Capture the cell that displays the provided text and extract its [x, y] central coordinate. 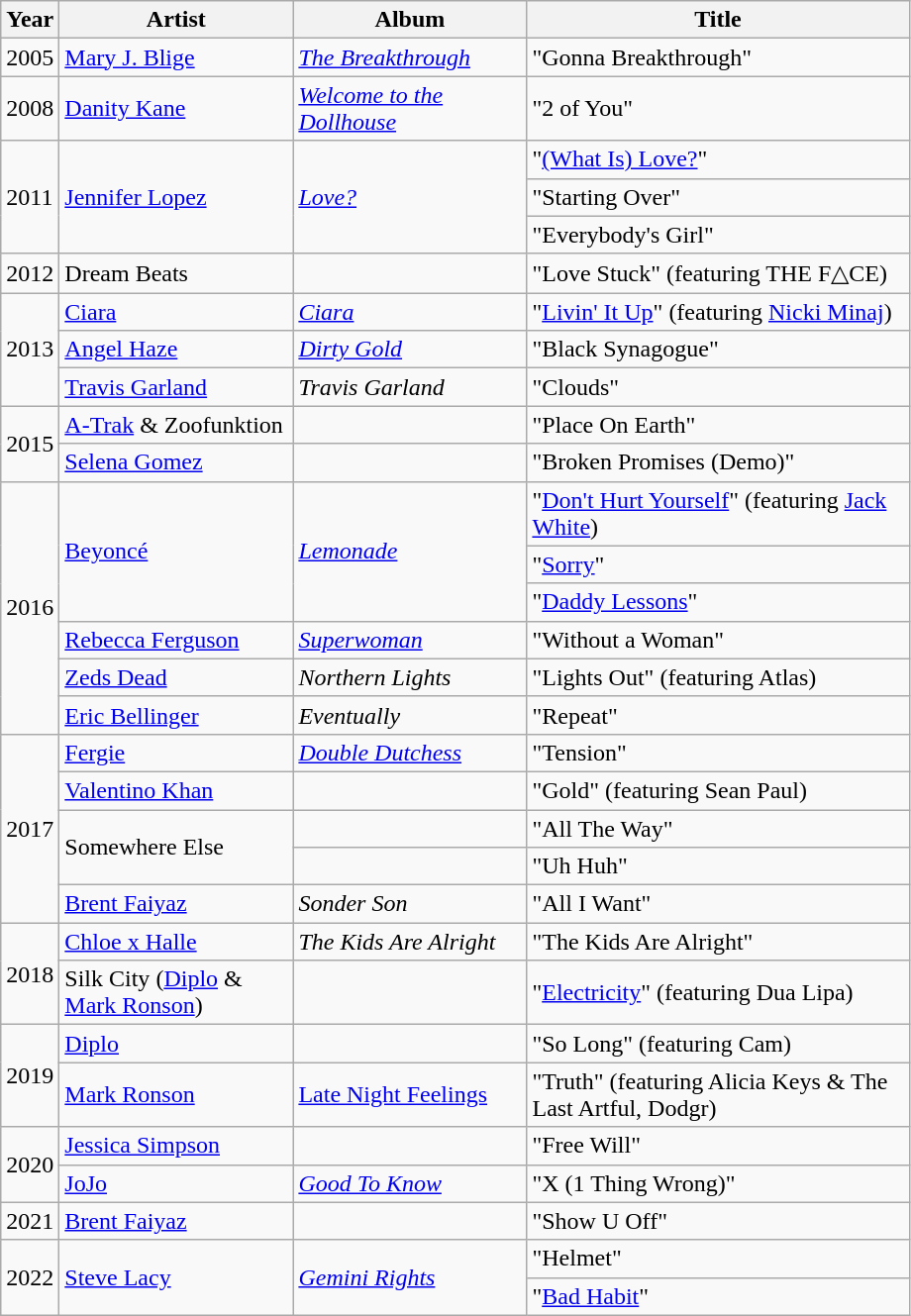
Title [718, 20]
Dream Beats [176, 273]
2022 [30, 1277]
"Gonna Breakthrough" [718, 57]
Valentino Khan [176, 790]
Angel Haze [176, 350]
2012 [30, 273]
Love? [410, 197]
Artist [176, 20]
2011 [30, 197]
The Kids Are Alright [410, 942]
Silk City (Diplo & Mark Ronson) [176, 992]
"(What Is) Love?" [718, 159]
"Tension" [718, 753]
Northern Lights [410, 677]
Steve Lacy [176, 1277]
Diplo [176, 1044]
"Love Stuck" (featuring THE F△CE) [718, 273]
"Without a Woman" [718, 640]
"Uh Huh" [718, 866]
2018 [30, 974]
Dirty Gold [410, 350]
"Clouds" [718, 387]
"Repeat" [718, 715]
2008 [30, 109]
"Place On Earth" [718, 425]
Eric Bellinger [176, 715]
Selena Gomez [176, 462]
2005 [30, 57]
The Breakthrough [410, 57]
2019 [30, 1075]
"So Long" (featuring Cam) [718, 1044]
"Don't Hurt Yourself" (featuring Jack White) [718, 513]
"Starting Over" [718, 197]
"Gold" (featuring Sean Paul) [718, 790]
Mary J. Blige [176, 57]
"Show U Off" [718, 1221]
2016 [30, 608]
2017 [30, 828]
Mark Ronson [176, 1095]
Jessica Simpson [176, 1146]
"X (1 Thing Wrong)" [718, 1183]
Chloe x Halle [176, 942]
"Livin' It Up" (featuring Nicki Minaj) [718, 312]
2015 [30, 444]
"Broken Promises (Demo)" [718, 462]
Welcome to the Dollhouse [410, 109]
Album [410, 20]
Double Dutchess [410, 753]
Fergie [176, 753]
"Daddy Lessons" [718, 602]
A-Trak & Zoofunktion [176, 425]
Eventually [410, 715]
2020 [30, 1164]
Zeds Dead [176, 677]
2021 [30, 1221]
Good To Know [410, 1183]
"Lights Out" (featuring Atlas) [718, 677]
"Black Synagogue" [718, 350]
"Free Will" [718, 1146]
2013 [30, 350]
Sonder Son [410, 904]
Danity Kane [176, 109]
"2 of You" [718, 109]
Beyoncé [176, 551]
"Everybody's Girl" [718, 235]
JoJo [176, 1183]
"All I Want" [718, 904]
"Bad Habit" [718, 1296]
"Helmet" [718, 1259]
Somewhere Else [176, 848]
Superwoman [410, 640]
Year [30, 20]
"Truth" (featuring Alicia Keys & The Last Artful, Dodgr) [718, 1095]
Rebecca Ferguson [176, 640]
"Electricity" (featuring Dua Lipa) [718, 992]
"The Kids Are Alright" [718, 942]
Jennifer Lopez [176, 197]
Gemini Rights [410, 1277]
Lemonade [410, 551]
"All The Way" [718, 829]
Late Night Feelings [410, 1095]
"Sorry" [718, 564]
